Detect which cell encompasses the target text, then output its (X, Y) center coordinate. 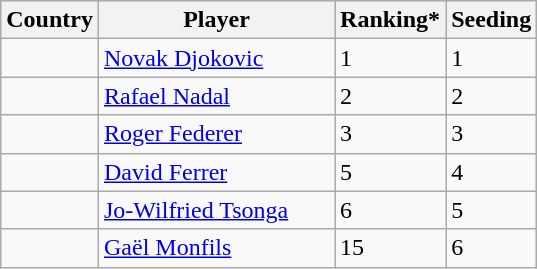
Rafael Nadal (216, 96)
David Ferrer (216, 172)
Country (50, 20)
Player (216, 20)
15 (390, 248)
Ranking* (390, 20)
4 (492, 172)
Seeding (492, 20)
Novak Djokovic (216, 58)
Gaël Monfils (216, 248)
Roger Federer (216, 134)
Jo-Wilfried Tsonga (216, 210)
